From the cell containing the given text, extract its center point as (X, Y) coordinate. 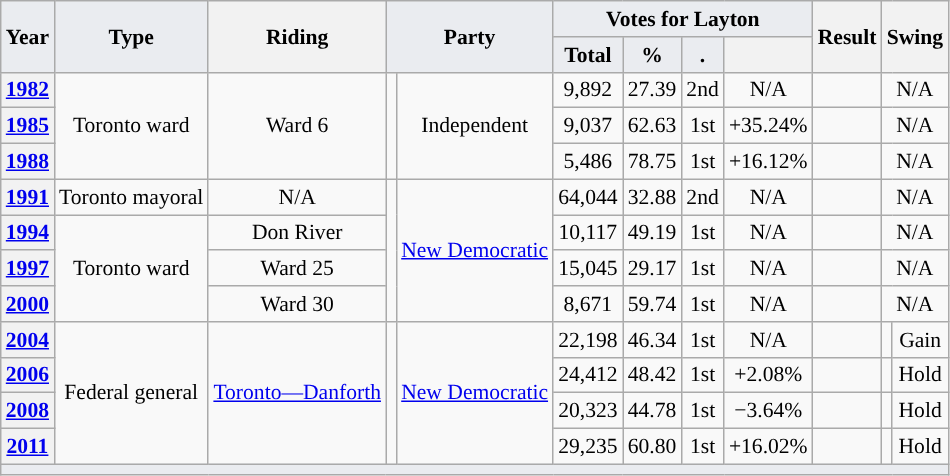
78.75 (652, 162)
Toronto—Danforth (297, 393)
Year (28, 36)
Gain (920, 340)
% (652, 55)
Riding (297, 36)
1994 (28, 233)
64,044 (588, 197)
46.34 (652, 340)
1985 (28, 126)
1991 (28, 197)
59.74 (652, 304)
5,486 (588, 162)
8,671 (588, 304)
Toronto mayoral (131, 197)
+16.12% (768, 162)
29,235 (588, 447)
60.80 (652, 447)
15,045 (588, 269)
2006 (28, 375)
2008 (28, 411)
1988 (28, 162)
49.19 (652, 233)
29.17 (652, 269)
. (702, 55)
−3.64% (768, 411)
27.39 (652, 90)
Votes for Layton (683, 19)
22,198 (588, 340)
Type (131, 36)
62.63 (652, 126)
Total (588, 55)
Result (848, 36)
Independent (474, 126)
Federal general (131, 393)
2004 (28, 340)
32.88 (652, 197)
+2.08% (768, 375)
Ward 25 (297, 269)
+35.24% (768, 126)
20,323 (588, 411)
24,412 (588, 375)
Ward 30 (297, 304)
2000 (28, 304)
Don River (297, 233)
1997 (28, 269)
48.42 (652, 375)
Swing (916, 36)
44.78 (652, 411)
Party (470, 36)
10,117 (588, 233)
9,037 (588, 126)
+16.02% (768, 447)
9,892 (588, 90)
2011 (28, 447)
Ward 6 (297, 126)
1982 (28, 90)
